For the text-containing cell, return its midpoint in [x, y] coordinate format. 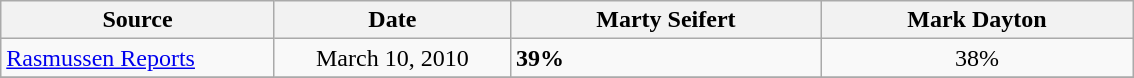
Mark Dayton [976, 20]
Rasmussen Reports [138, 58]
Date [392, 20]
Marty Seifert [666, 20]
March 10, 2010 [392, 58]
39% [666, 58]
Source [138, 20]
38% [976, 58]
